Determine the (X, Y) coordinate at the center of the cell enclosing the given text.  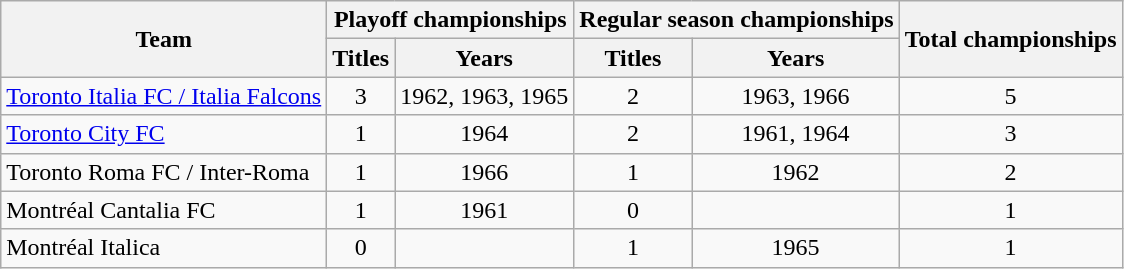
5 (1010, 96)
1962 (796, 172)
1961 (484, 210)
1963, 1966 (796, 96)
Montréal Cantalia FC (164, 210)
Toronto Italia FC / Italia Falcons (164, 96)
1965 (796, 248)
Toronto City FC (164, 134)
Total championships (1010, 39)
Team (164, 39)
Toronto Roma FC / Inter-Roma (164, 172)
1964 (484, 134)
1966 (484, 172)
Playoff championships (450, 20)
Regular season championships (736, 20)
1962, 1963, 1965 (484, 96)
1961, 1964 (796, 134)
Montréal Italica (164, 248)
